Return the [X, Y] coordinate for the center point of the cell that contains the specified text.  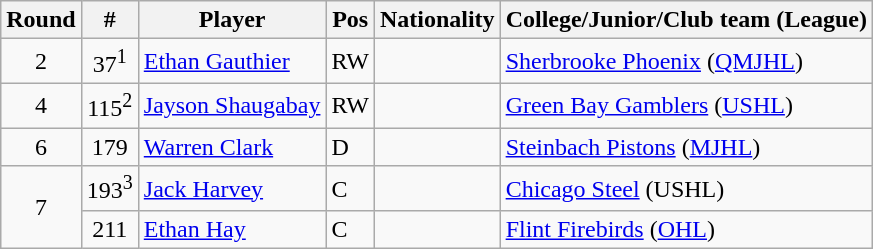
Player [232, 20]
Ethan Hay [232, 230]
6 [41, 147]
7 [41, 208]
Jack Harvey [232, 188]
Warren Clark [232, 147]
1933 [110, 188]
Green Bay Gamblers (USHL) [686, 106]
Pos [350, 20]
179 [110, 147]
D [350, 147]
College/Junior/Club team (League) [686, 20]
Nationality [437, 20]
211 [110, 230]
371 [110, 62]
Steinbach Pistons (MJHL) [686, 147]
1152 [110, 106]
2 [41, 62]
Sherbrooke Phoenix (QMJHL) [686, 62]
# [110, 20]
Round [41, 20]
Flint Firebirds (OHL) [686, 230]
4 [41, 106]
Ethan Gauthier [232, 62]
Jayson Shaugabay [232, 106]
Chicago Steel (USHL) [686, 188]
